Extract the [X, Y] coordinate from the center of the cell holding the provided text.  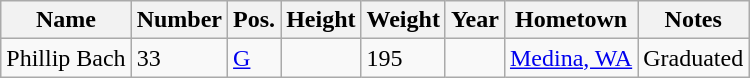
Phillip Bach [66, 58]
Name [66, 20]
Number [179, 20]
Graduated [694, 58]
Pos. [254, 20]
33 [179, 58]
Medina, WA [570, 58]
Year [474, 20]
Weight [403, 20]
Height [321, 20]
195 [403, 58]
G [254, 58]
Notes [694, 20]
Hometown [570, 20]
